Scan for the cell matching the given text and deliver its (X, Y) coordinate at center. 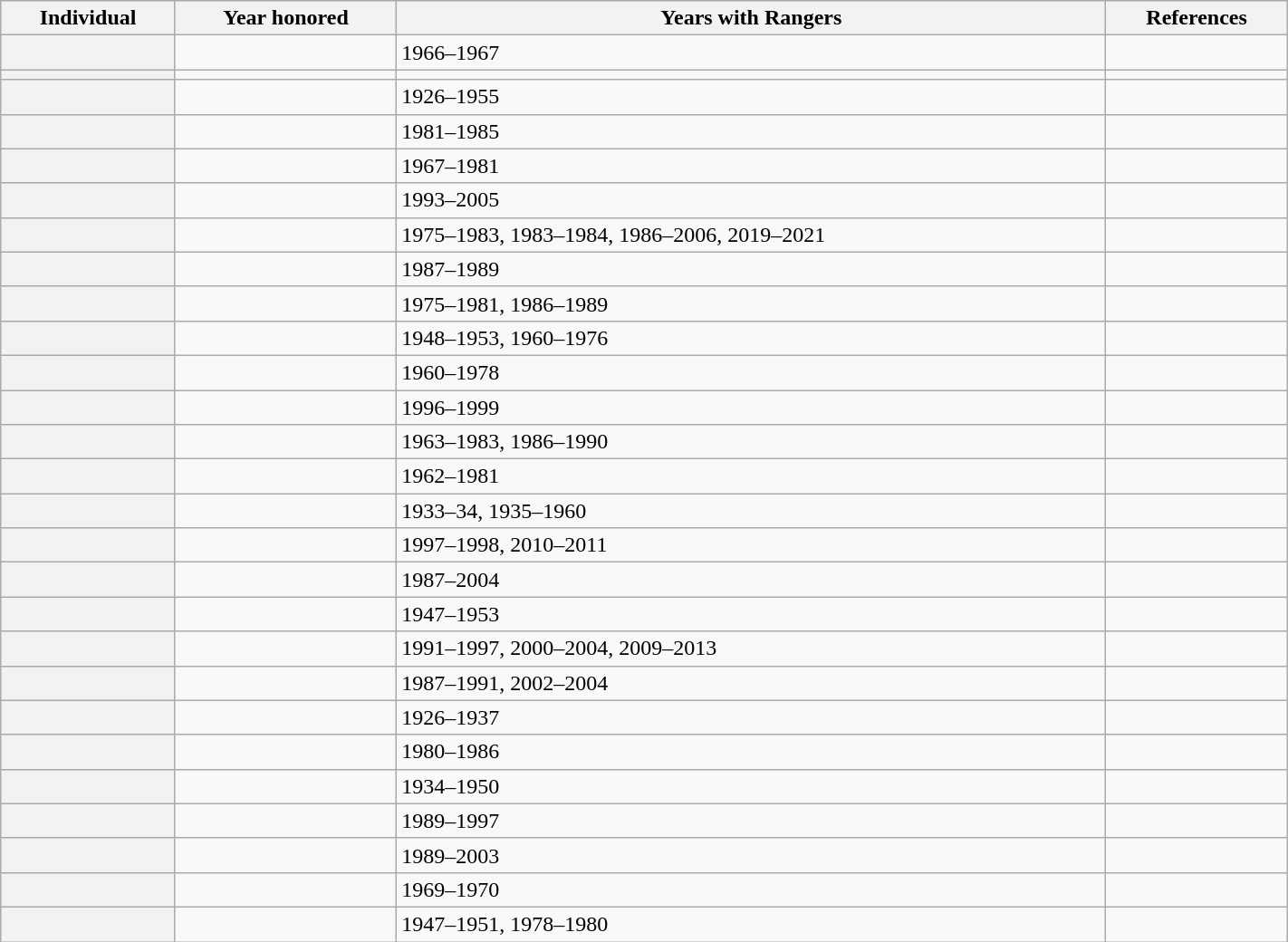
Years with Rangers (752, 18)
1947–1951, 1978–1980 (752, 924)
1989–1997 (752, 821)
1980–1986 (752, 752)
1997–1998, 2010–2011 (752, 545)
1947–1953 (752, 614)
Individual (89, 18)
1933–34, 1935–1960 (752, 511)
1987–1989 (752, 269)
1966–1967 (752, 53)
1987–1991, 2002–2004 (752, 683)
1987–2004 (752, 580)
1975–1981, 1986–1989 (752, 303)
1926–1937 (752, 717)
1975–1983, 1983–1984, 1986–2006, 2019–2021 (752, 235)
1996–1999 (752, 407)
1960–1978 (752, 372)
1948–1953, 1960–1976 (752, 338)
1962–1981 (752, 476)
1934–1950 (752, 786)
1981–1985 (752, 131)
1989–2003 (752, 855)
1963–1983, 1986–1990 (752, 442)
1991–1997, 2000–2004, 2009–2013 (752, 649)
1967–1981 (752, 166)
1926–1955 (752, 97)
Year honored (285, 18)
1993–2005 (752, 200)
References (1197, 18)
1969–1970 (752, 889)
